Pinpoint the cell where the given text exists, returning its (X, Y) midpoint coordinate. 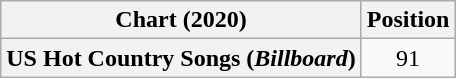
Position (408, 20)
Chart (2020) (181, 20)
91 (408, 58)
US Hot Country Songs (Billboard) (181, 58)
